Output the (x, y) coordinate of the center of the cell containing the given text.  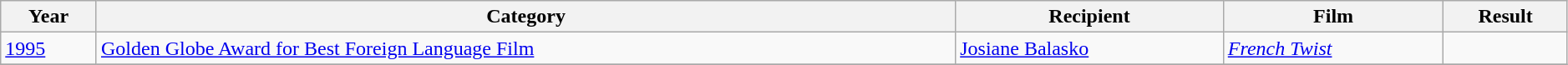
Recipient (1089, 17)
Golden Globe Award for Best Foreign Language Film (525, 48)
1995 (48, 48)
French Twist (1333, 48)
Category (525, 17)
Josiane Balasko (1089, 48)
Film (1333, 17)
Result (1505, 17)
Year (48, 17)
